Pinpoint the cell where the given text exists, returning its (x, y) midpoint coordinate. 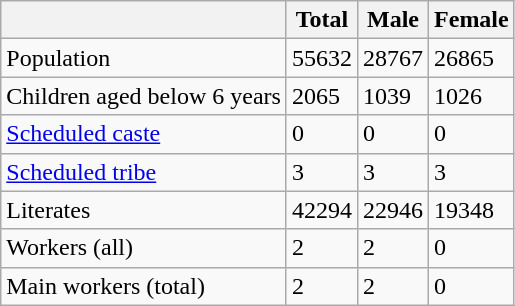
Female (472, 20)
Population (144, 58)
Male (392, 20)
55632 (322, 58)
1039 (392, 96)
Scheduled caste (144, 134)
26865 (472, 58)
19348 (472, 210)
2065 (322, 96)
22946 (392, 210)
Main workers (total) (144, 286)
Workers (all) (144, 248)
1026 (472, 96)
28767 (392, 58)
Children aged below 6 years (144, 96)
Scheduled tribe (144, 172)
Total (322, 20)
42294 (322, 210)
Literates (144, 210)
